For the text-containing cell, return its midpoint in (x, y) coordinate format. 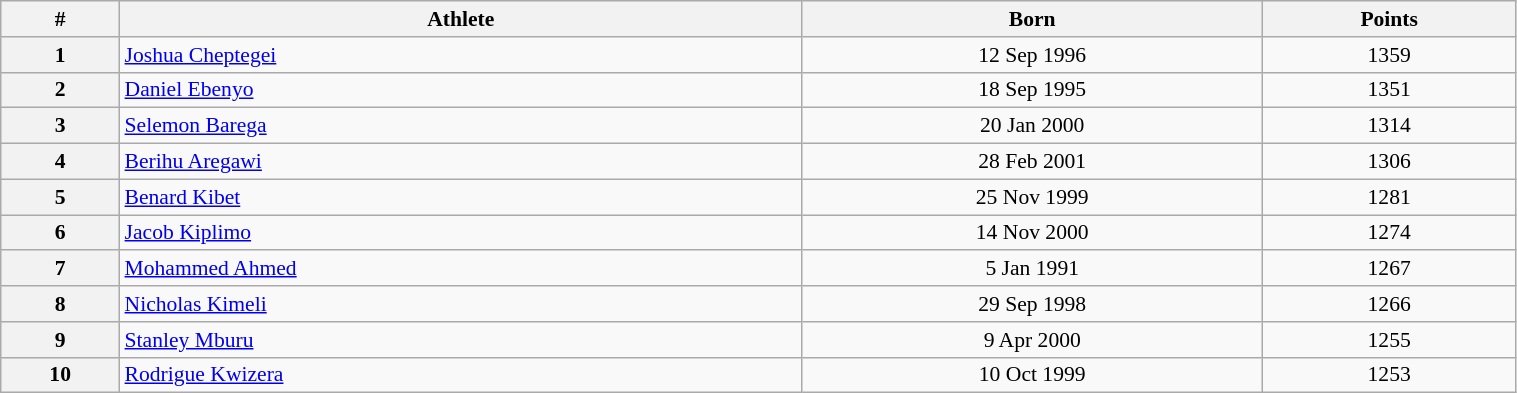
10 Oct 1999 (1032, 375)
1314 (1389, 126)
5 (60, 197)
10 (60, 375)
Mohammed Ahmed (462, 269)
Rodrigue Kwizera (462, 375)
2 (60, 90)
1255 (1389, 340)
Joshua Cheptegei (462, 55)
18 Sep 1995 (1032, 90)
Benard Kibet (462, 197)
5 Jan 1991 (1032, 269)
29 Sep 1998 (1032, 304)
Berihu Aregawi (462, 162)
6 (60, 233)
9 (60, 340)
Born (1032, 19)
12 Sep 1996 (1032, 55)
1 (60, 55)
25 Nov 1999 (1032, 197)
3 (60, 126)
1359 (1389, 55)
Nicholas Kimeli (462, 304)
4 (60, 162)
20 Jan 2000 (1032, 126)
Selemon Barega (462, 126)
7 (60, 269)
Points (1389, 19)
28 Feb 2001 (1032, 162)
9 Apr 2000 (1032, 340)
1274 (1389, 233)
Athlete (462, 19)
1253 (1389, 375)
1266 (1389, 304)
1281 (1389, 197)
8 (60, 304)
# (60, 19)
1306 (1389, 162)
14 Nov 2000 (1032, 233)
1351 (1389, 90)
Jacob Kiplimo (462, 233)
Daniel Ebenyo (462, 90)
1267 (1389, 269)
Stanley Mburu (462, 340)
